Detect which cell encompasses the target text, then output its (X, Y) center coordinate. 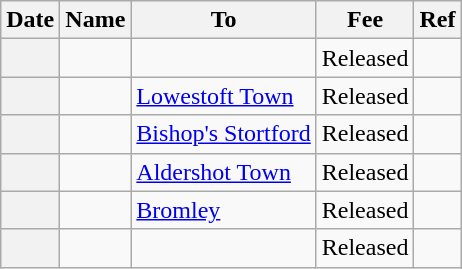
Ref (438, 20)
Name (96, 20)
Aldershot Town (224, 172)
Fee (365, 20)
To (224, 20)
Bishop's Stortford (224, 134)
Lowestoft Town (224, 96)
Bromley (224, 210)
Date (30, 20)
